From the cell containing the given text, extract its center point as [x, y] coordinate. 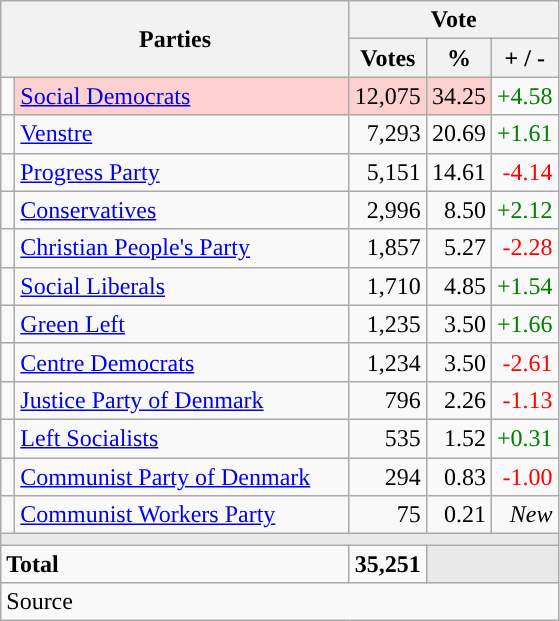
Source [280, 602]
35,251 [388, 564]
Justice Party of Denmark [182, 400]
Conservatives [182, 210]
75 [388, 515]
1,235 [388, 324]
Progress Party [182, 172]
+ / - [524, 58]
294 [388, 477]
1.52 [458, 438]
Votes [388, 58]
+2.12 [524, 210]
Left Socialists [182, 438]
8.50 [458, 210]
Christian People's Party [182, 248]
Venstre [182, 134]
Parties [176, 39]
796 [388, 400]
12,075 [388, 96]
2,996 [388, 210]
7,293 [388, 134]
Centre Democrats [182, 362]
Total [176, 564]
+1.61 [524, 134]
Vote [454, 20]
1,710 [388, 286]
+4.58 [524, 96]
Green Left [182, 324]
0.21 [458, 515]
535 [388, 438]
+0.31 [524, 438]
20.69 [458, 134]
-1.00 [524, 477]
+1.66 [524, 324]
Social Liberals [182, 286]
1,857 [388, 248]
-2.61 [524, 362]
1,234 [388, 362]
Communist Party of Denmark [182, 477]
0.83 [458, 477]
-2.28 [524, 248]
34.25 [458, 96]
2.26 [458, 400]
5.27 [458, 248]
% [458, 58]
14.61 [458, 172]
-1.13 [524, 400]
Social Democrats [182, 96]
Communist Workers Party [182, 515]
5,151 [388, 172]
4.85 [458, 286]
+1.54 [524, 286]
New [524, 515]
-4.14 [524, 172]
